Search for the cell housing the specified text and yield its [x, y] center coordinate. 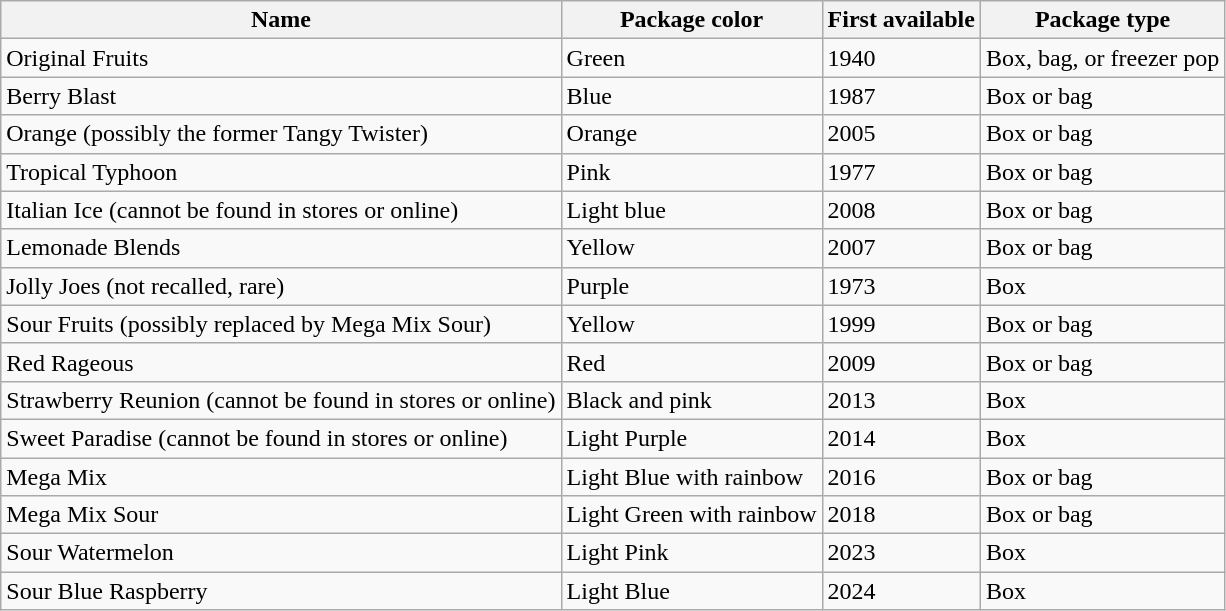
2018 [901, 515]
Sweet Paradise (cannot be found in stores or online) [281, 438]
Light Purple [692, 438]
2016 [901, 477]
Tropical Typhoon [281, 172]
1973 [901, 286]
2008 [901, 210]
1987 [901, 96]
First available [901, 20]
Mega Mix Sour [281, 515]
Orange (possibly the former Tangy Twister) [281, 134]
Italian Ice (cannot be found in stores or online) [281, 210]
Pink [692, 172]
Sour Fruits (possibly replaced by Mega Mix Sour) [281, 324]
1940 [901, 58]
Package type [1102, 20]
Black and pink [692, 400]
Light Green with rainbow [692, 515]
2023 [901, 553]
Blue [692, 96]
1999 [901, 324]
2005 [901, 134]
Red Rageous [281, 362]
Orange [692, 134]
Light blue [692, 210]
Mega Mix [281, 477]
2014 [901, 438]
Name [281, 20]
Lemonade Blends [281, 248]
Red [692, 362]
Berry Blast [281, 96]
2024 [901, 591]
Light Pink [692, 553]
Box, bag, or freezer pop [1102, 58]
Sour Blue Raspberry [281, 591]
Jolly Joes (not recalled, rare) [281, 286]
Sour Watermelon [281, 553]
2007 [901, 248]
Light Blue [692, 591]
2009 [901, 362]
Strawberry Reunion (cannot be found in stores or online) [281, 400]
1977 [901, 172]
Original Fruits [281, 58]
2013 [901, 400]
Purple [692, 286]
Package color [692, 20]
Light Blue with rainbow [692, 477]
Green [692, 58]
